Determine the [x, y] coordinate at the center of the cell enclosing the given text.  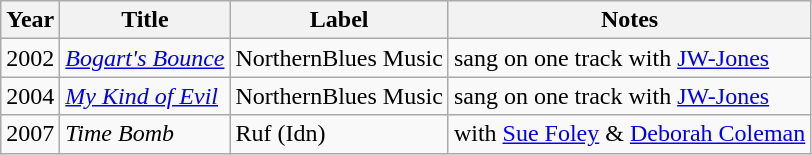
My Kind of Evil [145, 96]
Title [145, 20]
Year [30, 20]
with Sue Foley & Deborah Coleman [629, 134]
Time Bomb [145, 134]
2007 [30, 134]
Label [339, 20]
2002 [30, 58]
Notes [629, 20]
2004 [30, 96]
Bogart's Bounce [145, 58]
Ruf (Idn) [339, 134]
